Extract the [X, Y] coordinate from the center of the cell holding the provided text.  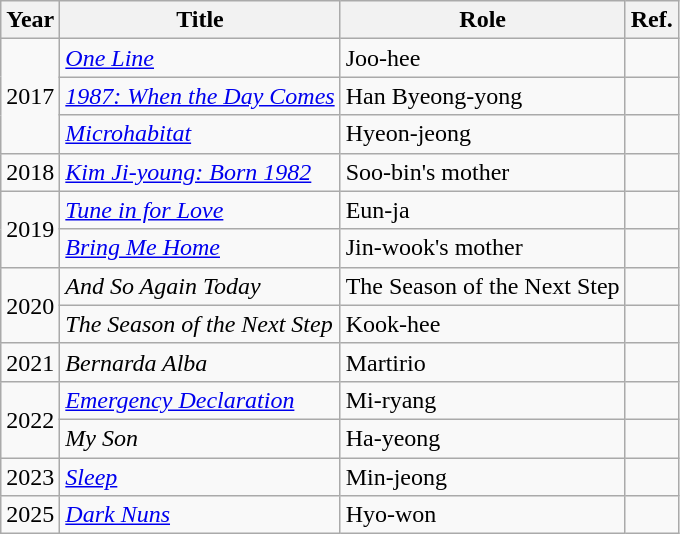
Hyo-won [482, 515]
Role [482, 20]
Emergency Declaration [200, 400]
Hyeon-jeong [482, 134]
Mi-ryang [482, 400]
Joo-hee [482, 58]
Tune in for Love [200, 210]
My Son [200, 438]
2020 [30, 305]
2022 [30, 419]
2021 [30, 362]
Sleep [200, 477]
Han Byeong-yong [482, 96]
Ha-yeong [482, 438]
Jin-wook's mother [482, 248]
Year [30, 20]
2023 [30, 477]
One Line [200, 58]
Bernarda Alba [200, 362]
2018 [30, 172]
Ref. [652, 20]
2025 [30, 515]
Kim Ji-young: Born 1982 [200, 172]
And So Again Today [200, 286]
Kook-hee [482, 324]
Soo-bin's mother [482, 172]
Martirio [482, 362]
2019 [30, 229]
1987: When the Day Comes [200, 96]
Microhabitat [200, 134]
2017 [30, 96]
Title [200, 20]
Min-jeong [482, 477]
Bring Me Home [200, 248]
Eun-ja [482, 210]
Dark Nuns [200, 515]
